Identify which cell holds the provided text, then report its (X, Y) central coordinate. 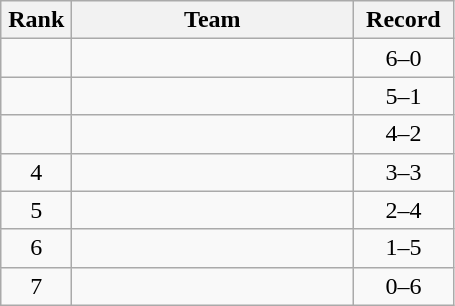
Record (404, 20)
1–5 (404, 248)
Rank (36, 20)
0–6 (404, 286)
7 (36, 286)
3–3 (404, 172)
6 (36, 248)
4–2 (404, 134)
6–0 (404, 58)
Team (212, 20)
5 (36, 210)
2–4 (404, 210)
5–1 (404, 96)
4 (36, 172)
